Determine the (x, y) coordinate at the center of the cell enclosing the given text.  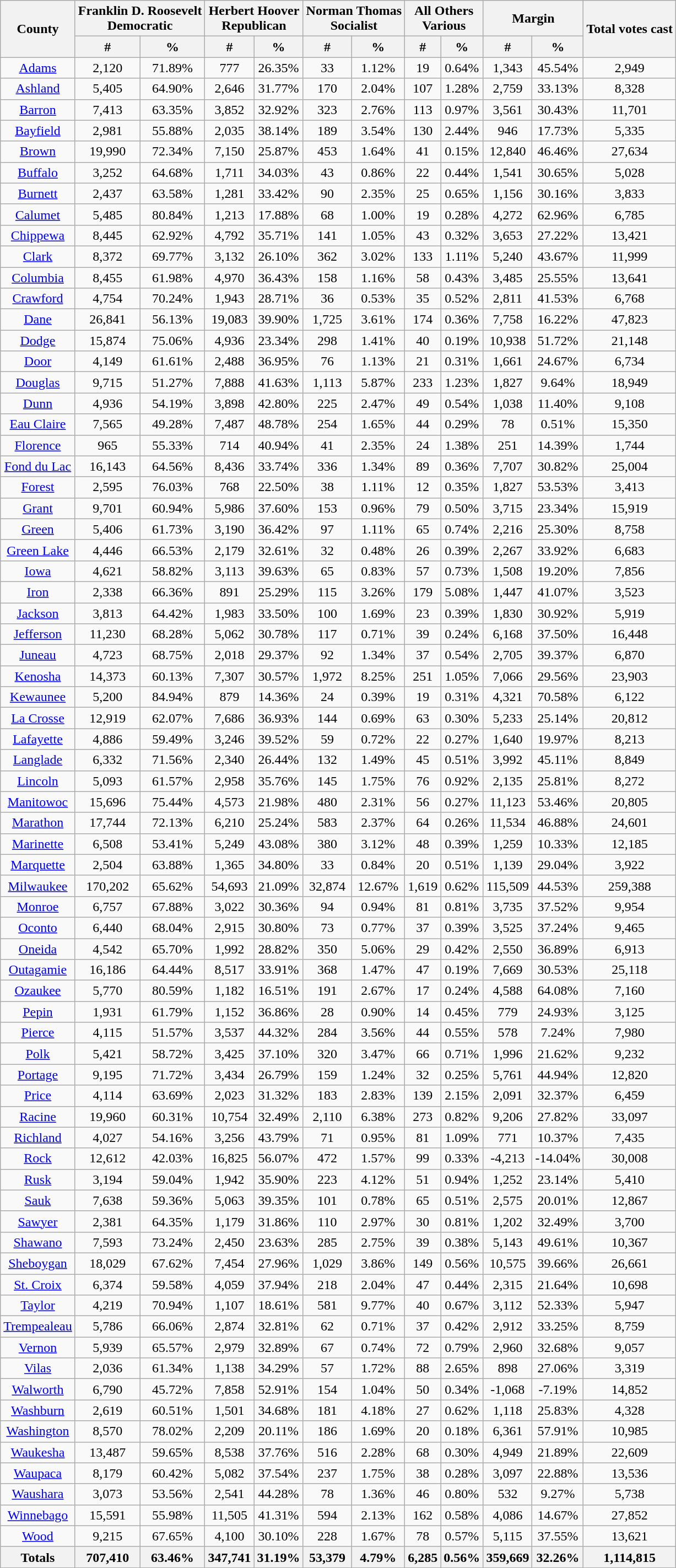
36 (327, 299)
71.56% (172, 760)
8.25% (378, 676)
94 (327, 907)
3,022 (229, 907)
Manitowoc (37, 802)
8,272 (630, 781)
Waukesha (37, 1452)
21,148 (630, 341)
2,960 (508, 1348)
53,379 (327, 1557)
11,123 (508, 802)
Kenosha (37, 676)
7,638 (107, 1200)
33.50% (279, 613)
3,246 (229, 739)
65.70% (172, 949)
18,029 (107, 1263)
25.24% (279, 823)
2,541 (229, 1494)
1,744 (630, 445)
2,979 (229, 1348)
2.67% (378, 991)
Waupaca (37, 1473)
11.40% (558, 403)
1,931 (107, 1012)
80.84% (172, 214)
965 (107, 445)
1,725 (327, 320)
347,741 (229, 1557)
130 (423, 131)
16.22% (558, 320)
2,035 (229, 131)
69.77% (172, 256)
16.51% (279, 991)
5,485 (107, 214)
191 (327, 991)
117 (327, 634)
1,508 (508, 571)
0.57% (462, 1536)
Door (37, 362)
1,541 (508, 173)
65.57% (172, 1348)
31.19% (279, 1557)
37.50% (558, 634)
73.24% (172, 1242)
11,999 (630, 256)
254 (327, 424)
1,156 (508, 193)
5,062 (229, 634)
7,686 (229, 718)
11,505 (229, 1515)
4,059 (229, 1285)
19.97% (558, 739)
59 (327, 739)
170,202 (107, 886)
583 (327, 823)
18.61% (279, 1306)
581 (327, 1306)
Calumet (37, 214)
170 (327, 89)
3.02% (378, 256)
19,960 (107, 1117)
3.26% (378, 592)
145 (327, 781)
10,367 (630, 1242)
Oconto (37, 928)
2,488 (229, 362)
0.84% (378, 865)
1.49% (378, 760)
21 (423, 362)
30.92% (558, 613)
27.06% (558, 1368)
6,361 (508, 1431)
56.07% (279, 1159)
63.69% (172, 1096)
Pierce (37, 1033)
37.60% (279, 508)
1,501 (229, 1410)
60.31% (172, 1117)
1.12% (378, 68)
771 (508, 1138)
5,761 (508, 1075)
0.26% (462, 823)
21.64% (558, 1285)
100 (327, 613)
89 (423, 466)
64.42% (172, 613)
7,160 (630, 991)
Portage (37, 1075)
6,210 (229, 823)
4,754 (107, 299)
36.42% (279, 529)
48.78% (279, 424)
27.22% (558, 235)
33.74% (279, 466)
36.86% (279, 1012)
10,754 (229, 1117)
35 (423, 299)
Price (37, 1096)
51.72% (558, 341)
228 (327, 1536)
2,811 (508, 299)
1,152 (229, 1012)
12,820 (630, 1075)
19,990 (107, 152)
174 (423, 320)
1,365 (229, 865)
2.28% (378, 1452)
5.06% (378, 949)
28 (327, 1012)
6,683 (630, 550)
48 (423, 844)
18,949 (630, 382)
3.86% (378, 1263)
64.44% (172, 970)
0.18% (462, 1431)
1,107 (229, 1306)
8,758 (630, 529)
58 (423, 277)
5,200 (107, 697)
1,661 (508, 362)
25.81% (558, 781)
42.80% (279, 403)
44.94% (558, 1075)
10,575 (508, 1263)
Dodge (37, 341)
7,707 (508, 466)
Franklin D. RooseveltDemocratic (140, 19)
73 (327, 928)
2,958 (229, 781)
1.72% (378, 1368)
0.58% (462, 1515)
25,004 (630, 466)
37.52% (558, 907)
68.28% (172, 634)
Iowa (37, 571)
707,410 (107, 1557)
63.35% (172, 110)
30.43% (558, 110)
71.72% (172, 1075)
11,701 (630, 110)
21.89% (558, 1452)
14,373 (107, 676)
27.96% (279, 1263)
37.24% (558, 928)
13,536 (630, 1473)
359,669 (508, 1557)
80.59% (172, 991)
4,328 (630, 1410)
516 (327, 1452)
All OthersVarious (444, 19)
23 (423, 613)
Grant (37, 508)
Green (37, 529)
61.61% (172, 362)
54.16% (172, 1138)
26,661 (630, 1263)
2,340 (229, 760)
Kewaunee (37, 697)
27,852 (630, 1515)
39.90% (279, 320)
75.06% (172, 341)
0.95% (378, 1138)
3,813 (107, 613)
2,338 (107, 592)
24,601 (630, 823)
1,992 (229, 949)
16,186 (107, 970)
1.00% (378, 214)
2,912 (508, 1327)
24.93% (558, 1012)
3,113 (229, 571)
3,653 (508, 235)
2,179 (229, 550)
32.37% (558, 1096)
133 (423, 256)
0.77% (378, 928)
7,066 (508, 676)
2,595 (107, 487)
6,168 (508, 634)
Rock (37, 1159)
Oneida (37, 949)
7,858 (229, 1389)
Margin (533, 19)
36.89% (558, 949)
0.64% (462, 68)
3,125 (630, 1012)
66.36% (172, 592)
Green Lake (37, 550)
99 (423, 1159)
380 (327, 844)
14.67% (558, 1515)
70.24% (172, 299)
0.53% (378, 299)
1,830 (508, 613)
46.46% (558, 152)
1.36% (378, 1494)
4,792 (229, 235)
3,922 (630, 865)
3,256 (229, 1138)
61.73% (172, 529)
Pepin (37, 1012)
0.43% (462, 277)
29 (423, 949)
30.16% (558, 193)
4.79% (378, 1557)
1,983 (229, 613)
8,436 (229, 466)
3,097 (508, 1473)
25.55% (558, 277)
9,206 (508, 1117)
Eau Claire (37, 424)
64.56% (172, 466)
2,110 (327, 1117)
La Crosse (37, 718)
39.63% (279, 571)
7,413 (107, 110)
25.87% (279, 152)
453 (327, 152)
1,252 (508, 1179)
27.82% (558, 1117)
1,943 (229, 299)
101 (327, 1200)
10.33% (558, 844)
21.62% (558, 1054)
714 (229, 445)
46 (423, 1494)
59.36% (172, 1200)
Sheboygan (37, 1263)
2,619 (107, 1410)
Brown (37, 152)
60.13% (172, 676)
3,523 (630, 592)
30.65% (558, 173)
3,112 (508, 1306)
1.23% (462, 382)
31.86% (279, 1221)
Barron (37, 110)
54,693 (229, 886)
0.35% (462, 487)
2,504 (107, 865)
71 (327, 1138)
49.28% (172, 424)
9,057 (630, 1348)
6,785 (630, 214)
-7.19% (558, 1389)
57.91% (558, 1431)
285 (327, 1242)
17.88% (279, 214)
23,903 (630, 676)
1,447 (508, 592)
34.68% (279, 1410)
3,190 (229, 529)
5.08% (462, 592)
5,406 (107, 529)
44.32% (279, 1033)
10,698 (630, 1285)
39.52% (279, 739)
3.54% (378, 131)
1.38% (462, 445)
898 (508, 1368)
0.25% (462, 1075)
0.15% (462, 152)
Jackson (37, 613)
59.49% (172, 739)
63 (423, 718)
Crawford (37, 299)
33.25% (558, 1327)
36.93% (279, 718)
336 (327, 466)
7,487 (229, 424)
Washburn (37, 1410)
72.34% (172, 152)
7,454 (229, 1263)
34.03% (279, 173)
10,985 (630, 1431)
61.34% (172, 1368)
3,735 (508, 907)
8,213 (630, 739)
2,315 (508, 1285)
7,980 (630, 1033)
6,440 (107, 928)
5,738 (630, 1494)
11,230 (107, 634)
39.66% (558, 1263)
51.57% (172, 1033)
19,083 (229, 320)
Lincoln (37, 781)
Marquette (37, 865)
2,216 (508, 529)
5,405 (107, 89)
Bayfield (37, 131)
4,621 (107, 571)
22,609 (630, 1452)
115 (327, 592)
6,332 (107, 760)
25,118 (630, 970)
2,018 (229, 655)
5,335 (630, 131)
25.14% (558, 718)
0.33% (462, 1159)
20.11% (279, 1431)
43.08% (279, 844)
3.47% (378, 1054)
5,143 (508, 1242)
30 (423, 1221)
2.76% (378, 110)
32.81% (279, 1327)
26.79% (279, 1075)
30.53% (558, 970)
141 (327, 235)
2,915 (229, 928)
12,867 (630, 1200)
33.13% (558, 89)
75.44% (172, 802)
30,008 (630, 1159)
6,122 (630, 697)
9,108 (630, 403)
132 (327, 760)
2.13% (378, 1515)
12,840 (508, 152)
3,252 (107, 173)
27 (423, 1410)
8,849 (630, 760)
8,328 (630, 89)
3,319 (630, 1368)
3,833 (630, 193)
3.12% (378, 844)
2.31% (378, 802)
53.56% (172, 1494)
23.63% (279, 1242)
6,374 (107, 1285)
9.64% (558, 382)
60.51% (172, 1410)
0.96% (378, 508)
72 (423, 1348)
70.94% (172, 1306)
2.97% (378, 1221)
30.82% (558, 466)
43.79% (279, 1138)
9,715 (107, 382)
31.32% (279, 1096)
1,942 (229, 1179)
Dunn (37, 403)
64.90% (172, 89)
35.71% (279, 235)
9,701 (107, 508)
72.13% (172, 823)
63.88% (172, 865)
1,118 (508, 1410)
5,919 (630, 613)
38.14% (279, 131)
1,996 (508, 1054)
181 (327, 1410)
1,972 (327, 676)
2,437 (107, 193)
Norman ThomasSocialist (354, 19)
Juneau (37, 655)
39.37% (558, 655)
323 (327, 110)
44.28% (279, 1494)
52.91% (279, 1389)
8,445 (107, 235)
7,307 (229, 676)
1,711 (229, 173)
60.94% (172, 508)
7,593 (107, 1242)
Total votes cast (630, 29)
5,115 (508, 1536)
2,023 (229, 1096)
2,575 (508, 1200)
Polk (37, 1054)
45.11% (558, 760)
32.89% (279, 1348)
15,350 (630, 424)
1.28% (462, 89)
110 (327, 1221)
53.53% (558, 487)
1.57% (378, 1159)
30.10% (279, 1536)
179 (423, 592)
284 (327, 1033)
50 (423, 1389)
12,612 (107, 1159)
2,209 (229, 1431)
62.92% (172, 235)
1.04% (378, 1389)
1,114,815 (630, 1557)
11,534 (508, 823)
4,542 (107, 949)
34.29% (279, 1368)
5,986 (229, 508)
60.42% (172, 1473)
368 (327, 970)
6,870 (630, 655)
88 (423, 1368)
6,459 (630, 1096)
1.47% (378, 970)
Columbia (37, 277)
0.86% (378, 173)
Douglas (37, 382)
9,954 (630, 907)
1,202 (508, 1221)
0.90% (378, 1012)
Lafayette (37, 739)
29.56% (558, 676)
1,619 (423, 886)
472 (327, 1159)
-4,213 (508, 1159)
25.29% (279, 592)
6,913 (630, 949)
3,132 (229, 256)
33.92% (558, 550)
162 (423, 1515)
4,949 (508, 1452)
71.89% (172, 68)
3,700 (630, 1221)
4,573 (229, 802)
2.47% (378, 403)
189 (327, 131)
6.38% (378, 1117)
92 (327, 655)
2.15% (462, 1096)
-1,068 (508, 1389)
0.52% (462, 299)
0.79% (462, 1348)
55.98% (172, 1515)
27,634 (630, 152)
777 (229, 68)
29.37% (279, 655)
76.03% (172, 487)
45.72% (172, 1389)
28.71% (279, 299)
4,115 (107, 1033)
40.94% (279, 445)
4.12% (378, 1179)
2.75% (378, 1242)
33.42% (279, 193)
12.67% (378, 886)
6,285 (423, 1557)
8,538 (229, 1452)
5,093 (107, 781)
64.68% (172, 173)
107 (423, 89)
41.07% (558, 592)
Waushara (37, 1494)
1,281 (229, 193)
1,038 (508, 403)
20.01% (558, 1200)
14.36% (279, 697)
Sauk (37, 1200)
186 (327, 1431)
49 (423, 403)
13,621 (630, 1536)
62.96% (558, 214)
33,097 (630, 1117)
4,588 (508, 991)
153 (327, 508)
Clark (37, 256)
0.67% (462, 1306)
0.34% (462, 1389)
22.50% (279, 487)
3,715 (508, 508)
Chippewa (37, 235)
6,757 (107, 907)
22.88% (558, 1473)
237 (327, 1473)
578 (508, 1033)
779 (508, 1012)
Ashland (37, 89)
9,215 (107, 1536)
2,120 (107, 68)
218 (327, 1285)
2.83% (378, 1096)
8,372 (107, 256)
532 (508, 1494)
879 (229, 697)
7,435 (630, 1138)
2,135 (508, 781)
115,509 (508, 886)
15,591 (107, 1515)
12,185 (630, 844)
1,179 (229, 1221)
Adams (37, 68)
35.76% (279, 781)
78.02% (172, 1431)
21.98% (279, 802)
298 (327, 341)
51.27% (172, 382)
17 (423, 991)
2,091 (508, 1096)
34.80% (279, 865)
15,696 (107, 802)
Langlade (37, 760)
Vilas (37, 1368)
16,825 (229, 1159)
1.65% (378, 424)
20,812 (630, 718)
0.69% (378, 718)
33.91% (279, 970)
66.53% (172, 550)
19.20% (558, 571)
61.98% (172, 277)
3,413 (630, 487)
5,786 (107, 1327)
37.55% (558, 1536)
26.35% (279, 68)
1,138 (229, 1368)
Buffalo (37, 173)
113 (423, 110)
8,517 (229, 970)
362 (327, 256)
5,410 (630, 1179)
891 (229, 592)
594 (327, 1515)
13,487 (107, 1452)
59.65% (172, 1452)
149 (423, 1263)
8,179 (107, 1473)
59.04% (172, 1179)
1,213 (229, 214)
4,219 (107, 1306)
32.68% (558, 1348)
Winnebago (37, 1515)
41.31% (279, 1515)
1.16% (378, 277)
68.75% (172, 655)
26,841 (107, 320)
45 (423, 760)
55.88% (172, 131)
Monroe (37, 907)
Milwaukee (37, 886)
Outagamie (37, 970)
St. Croix (37, 1285)
68.04% (172, 928)
0.32% (462, 235)
6,734 (630, 362)
25.30% (558, 529)
30.57% (279, 676)
946 (508, 131)
37.54% (279, 1473)
31.77% (279, 89)
7.24% (558, 1033)
42.03% (172, 1159)
4,272 (508, 214)
1,343 (508, 68)
1,640 (508, 739)
Racine (37, 1117)
65.62% (172, 886)
26.10% (279, 256)
3,485 (508, 277)
County (37, 29)
6,790 (107, 1389)
30.78% (279, 634)
35.90% (279, 1179)
3,992 (508, 760)
3,525 (508, 928)
Richland (37, 1138)
Jefferson (37, 634)
97 (327, 529)
Vernon (37, 1348)
9,465 (630, 928)
9.27% (558, 1494)
7,758 (508, 320)
3,537 (229, 1033)
1.41% (378, 341)
0.38% (462, 1242)
0.50% (462, 508)
59.58% (172, 1285)
44.53% (558, 886)
5,770 (107, 991)
10,938 (508, 341)
4.18% (378, 1410)
53.46% (558, 802)
9,232 (630, 1054)
480 (327, 802)
12 (423, 487)
4,723 (107, 655)
32.92% (279, 110)
3,073 (107, 1494)
3,425 (229, 1054)
Iron (37, 592)
5,947 (630, 1306)
15,919 (630, 508)
259,388 (630, 886)
3,898 (229, 403)
2,949 (630, 68)
4,114 (107, 1096)
158 (327, 277)
17.73% (558, 131)
25 (423, 193)
5,082 (229, 1473)
36.95% (279, 362)
70.58% (558, 697)
0.97% (462, 110)
2,981 (107, 131)
1.24% (378, 1075)
21.09% (279, 886)
0.55% (462, 1033)
Herbert HooverRepublican (254, 19)
32.61% (279, 550)
Ozaukee (37, 991)
41.63% (279, 382)
61.79% (172, 1012)
Walworth (37, 1389)
Shawano (37, 1242)
350 (327, 949)
5,063 (229, 1200)
10.37% (558, 1138)
4,970 (229, 277)
1.13% (378, 362)
32.26% (558, 1557)
Florence (37, 445)
2,450 (229, 1242)
13,421 (630, 235)
4,321 (508, 697)
2.65% (462, 1368)
23.14% (558, 1179)
67.62% (172, 1263)
52.33% (558, 1306)
4,027 (107, 1138)
3,561 (508, 110)
0.83% (378, 571)
2,759 (508, 89)
225 (327, 403)
14,852 (630, 1389)
Sawyer (37, 1221)
2,646 (229, 89)
4,100 (229, 1536)
Forest (37, 487)
7,565 (107, 424)
2,705 (508, 655)
64 (423, 823)
0.48% (378, 550)
7,888 (229, 382)
28.82% (279, 949)
0.72% (378, 739)
17,744 (107, 823)
768 (229, 487)
90 (327, 193)
63.58% (172, 193)
233 (423, 382)
41.53% (558, 299)
25.83% (558, 1410)
0.29% (462, 424)
66.06% (172, 1327)
Taylor (37, 1306)
63.46% (172, 1557)
47,823 (630, 320)
43.67% (558, 256)
5,240 (508, 256)
273 (423, 1117)
5,249 (229, 844)
2.44% (462, 131)
54.19% (172, 403)
8,455 (107, 277)
0.65% (462, 193)
2.37% (378, 823)
56 (423, 802)
Burnett (37, 193)
Marathon (37, 823)
37.10% (279, 1054)
64.08% (558, 991)
139 (423, 1096)
13,641 (630, 277)
5,233 (508, 718)
5.87% (378, 382)
4,149 (107, 362)
58.72% (172, 1054)
26 (423, 550)
6,768 (630, 299)
1,182 (229, 991)
24.67% (558, 362)
Totals (37, 1557)
55.33% (172, 445)
53.41% (172, 844)
1,113 (327, 382)
84.94% (172, 697)
32,874 (327, 886)
58.82% (172, 571)
15,874 (107, 341)
30.80% (279, 928)
5,421 (107, 1054)
1.67% (378, 1536)
14.39% (558, 445)
67 (327, 1348)
2,874 (229, 1327)
1.09% (462, 1138)
5,939 (107, 1348)
49.61% (558, 1242)
37.76% (279, 1452)
12,919 (107, 718)
9,195 (107, 1075)
Washington (37, 1431)
0.45% (462, 1012)
61.57% (172, 781)
7,856 (630, 571)
16,143 (107, 466)
8,570 (107, 1431)
14 (423, 1012)
2,550 (508, 949)
Dane (37, 320)
39.35% (279, 1200)
62.07% (172, 718)
64.35% (172, 1221)
320 (327, 1054)
67.65% (172, 1536)
67.88% (172, 907)
2,036 (107, 1368)
37.94% (279, 1285)
144 (327, 718)
2,381 (107, 1221)
6,508 (107, 844)
0.73% (462, 571)
7,150 (229, 152)
154 (327, 1389)
62 (327, 1327)
0.80% (462, 1494)
3.61% (378, 320)
7,669 (508, 970)
66 (423, 1054)
3.56% (378, 1033)
0.78% (378, 1200)
2,267 (508, 550)
79 (423, 508)
5,028 (630, 173)
-14.04% (558, 1159)
8,759 (630, 1327)
30.36% (279, 907)
1,029 (327, 1263)
159 (327, 1075)
223 (327, 1179)
3,194 (107, 1179)
Wood (37, 1536)
0.92% (462, 781)
Trempealeau (37, 1327)
0.82% (462, 1117)
20,805 (630, 802)
29.04% (558, 865)
Rusk (37, 1179)
51 (423, 1179)
Fond du Lac (37, 466)
16,448 (630, 634)
9.77% (378, 1306)
Marinette (37, 844)
36.43% (279, 277)
56.13% (172, 320)
3,434 (229, 1075)
3,852 (229, 110)
4,086 (508, 1515)
26.44% (279, 760)
1,139 (508, 865)
4,446 (107, 550)
45.54% (558, 68)
1,259 (508, 844)
183 (327, 1096)
4,886 (107, 739)
46.88% (558, 823)
1.64% (378, 152)
